Determine the (x, y) coordinate at the center of the cell enclosing the given text.  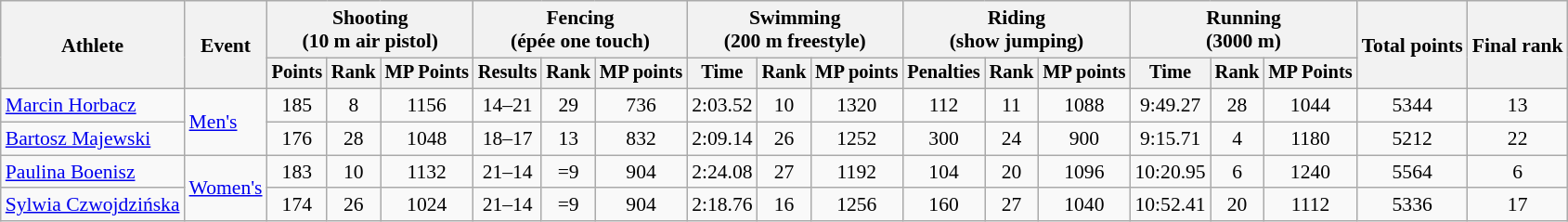
1320 (856, 106)
1096 (1084, 172)
Bartosz Majewski (93, 139)
5336 (1413, 205)
1256 (856, 205)
300 (943, 139)
2:03.52 (722, 106)
17 (1518, 205)
Athlete (93, 45)
1088 (1084, 106)
1112 (1310, 205)
160 (943, 205)
1240 (1310, 172)
1024 (427, 205)
1252 (856, 139)
5564 (1413, 172)
11 (1012, 106)
Penalties (943, 73)
Results (508, 73)
5212 (1413, 139)
Running(3000 m) (1243, 30)
24 (1012, 139)
Paulina Boenisz (93, 172)
9:49.27 (1170, 106)
Men's (227, 123)
Final rank (1518, 45)
16 (784, 205)
Fencing(épée one touch) (580, 30)
5344 (1413, 106)
14–21 (508, 106)
112 (943, 106)
1048 (427, 139)
1040 (1084, 205)
10:20.95 (1170, 172)
Swimming(200 m freestyle) (795, 30)
18–17 (508, 139)
Shooting(10 m air pistol) (370, 30)
183 (297, 172)
Riding(show jumping) (1016, 30)
Total points (1413, 45)
1132 (427, 172)
Event (227, 45)
Points (297, 73)
174 (297, 205)
1156 (427, 106)
104 (943, 172)
2:24.08 (722, 172)
176 (297, 139)
900 (1084, 139)
736 (641, 106)
8 (354, 106)
Women's (227, 188)
9:15.71 (1170, 139)
22 (1518, 139)
185 (297, 106)
10:52.41 (1170, 205)
2:18.76 (722, 205)
Sylwia Czwojdzińska (93, 205)
Marcin Horbacz (93, 106)
2:09.14 (722, 139)
29 (568, 106)
4 (1238, 139)
1180 (1310, 139)
832 (641, 139)
1044 (1310, 106)
1192 (856, 172)
